Identify which cell holds the provided text, then report its (x, y) central coordinate. 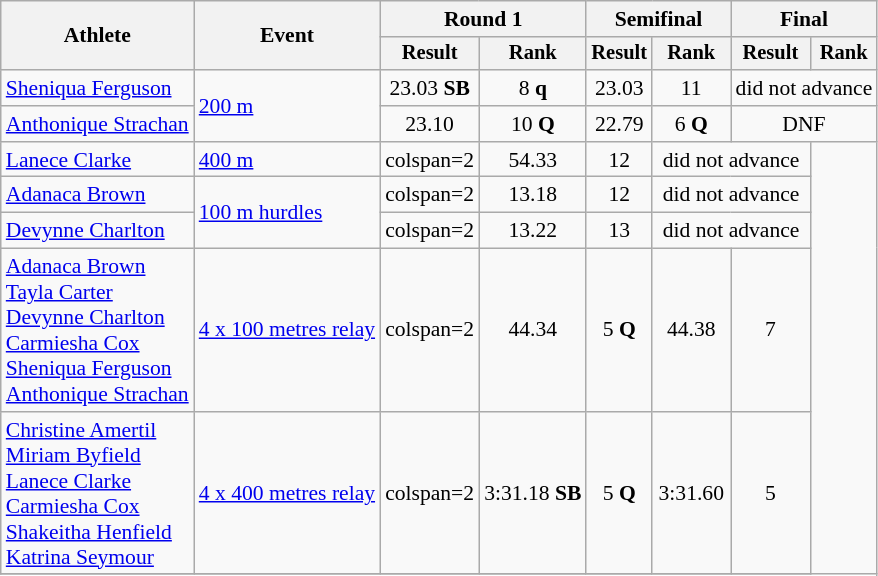
200 m (287, 106)
4 x 400 metres relay (287, 494)
Final (804, 19)
23.03 SB (430, 88)
13.22 (532, 231)
3:31.18 SB (532, 494)
54.33 (532, 160)
23.10 (430, 124)
Christine AmertilMiriam ByfieldLanece ClarkeCarmiesha CoxShakeitha HenfieldKatrina Seymour (98, 494)
400 m (287, 160)
11 (692, 88)
4 x 100 metres relay (287, 330)
3:31.60 (692, 494)
23.03 (619, 88)
Lanece Clarke (98, 160)
6 Q (692, 124)
Adanaca BrownTayla CarterDevynne CharltonCarmiesha CoxSheniqua Ferguson Anthonique Strachan (98, 330)
8 q (532, 88)
5 (771, 494)
Event (287, 36)
Round 1 (483, 19)
DNF (804, 124)
13.18 (532, 195)
44.34 (532, 330)
44.38 (692, 330)
Semifinal (658, 19)
22.79 (619, 124)
Devynne Charlton (98, 231)
10 Q (532, 124)
13 (619, 231)
100 m hurdles (287, 212)
7 (771, 330)
Athlete (98, 36)
Adanaca Brown (98, 195)
Sheniqua Ferguson (98, 88)
Anthonique Strachan (98, 124)
